For the text-containing cell, return its midpoint in [x, y] coordinate format. 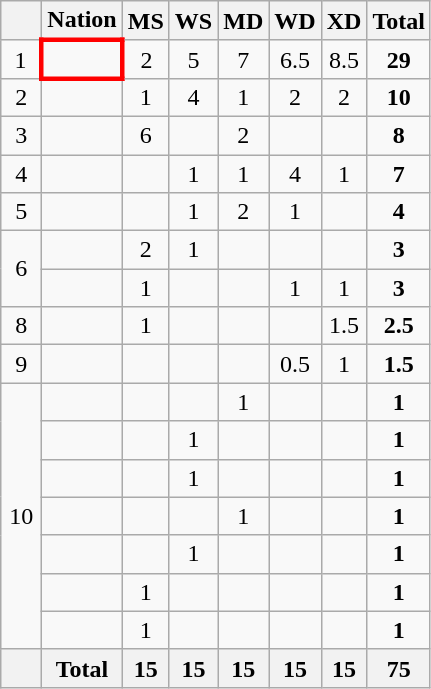
WD [295, 21]
29 [399, 59]
6.5 [295, 59]
0.5 [295, 364]
2.5 [399, 326]
75 [399, 668]
WS [193, 21]
Nation [82, 21]
XD [344, 21]
MD [244, 21]
MS [146, 21]
9 [22, 364]
8.5 [344, 59]
